Locate the cell with the specified text and output its [X, Y] center coordinate. 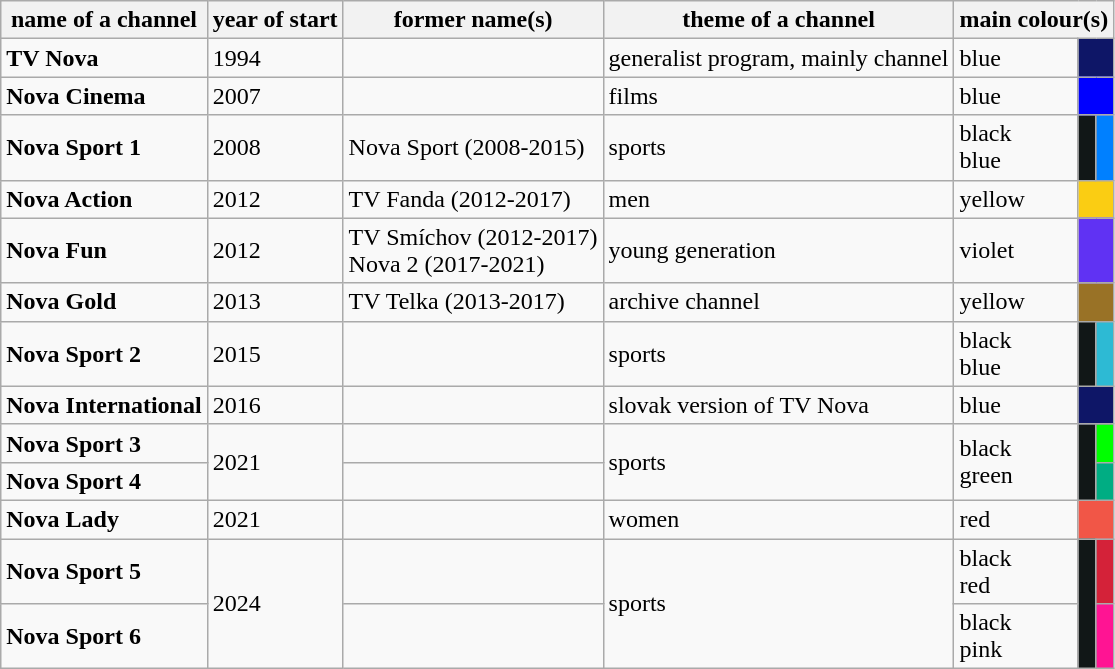
2016 [275, 405]
TV Fanda (2012-2017) [473, 199]
2007 [275, 96]
Nova Sport 1 [104, 148]
young generation [778, 250]
Nova Sport 3 [104, 443]
films [778, 96]
former name(s) [473, 20]
TV Nova [104, 58]
Nova Sport 6 [104, 636]
men [778, 199]
women [778, 519]
2024 [275, 603]
2013 [275, 302]
TV Smíchov (2012-2017)Nova 2 (2017-2021) [473, 250]
generalist program, mainly channel [778, 58]
2015 [275, 354]
Nova Sport (2008-2015) [473, 148]
Nova Sport 4 [104, 481]
Nova Action [104, 199]
TV Telka (2013-2017) [473, 302]
violet [1016, 250]
year of start [275, 20]
Nova Lady [104, 519]
1994 [275, 58]
blackgreen [1016, 462]
Nova Fun [104, 250]
archive channel [778, 302]
main colour(s) [1034, 20]
theme of a channel [778, 20]
slovak version of TV Nova [778, 405]
Nova International [104, 405]
Nova Gold [104, 302]
Nova Sport 2 [104, 354]
blackred [1016, 570]
blackpink [1016, 636]
Nova Sport 5 [104, 570]
Nova Cinema [104, 96]
red [1016, 519]
2008 [275, 148]
name of a channel [104, 20]
